Detect which cell encompasses the target text, then output its (x, y) center coordinate. 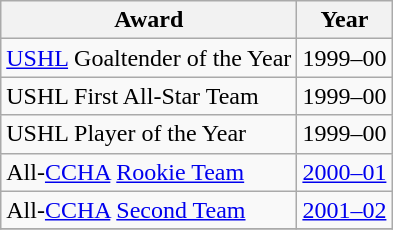
Award (149, 20)
USHL First All-Star Team (149, 96)
2001–02 (344, 210)
All-CCHA Second Team (149, 210)
All-CCHA Rookie Team (149, 172)
Year (344, 20)
USHL Goaltender of the Year (149, 58)
USHL Player of the Year (149, 134)
2000–01 (344, 172)
